Return the (X, Y) coordinate for the center point of the cell that contains the specified text.  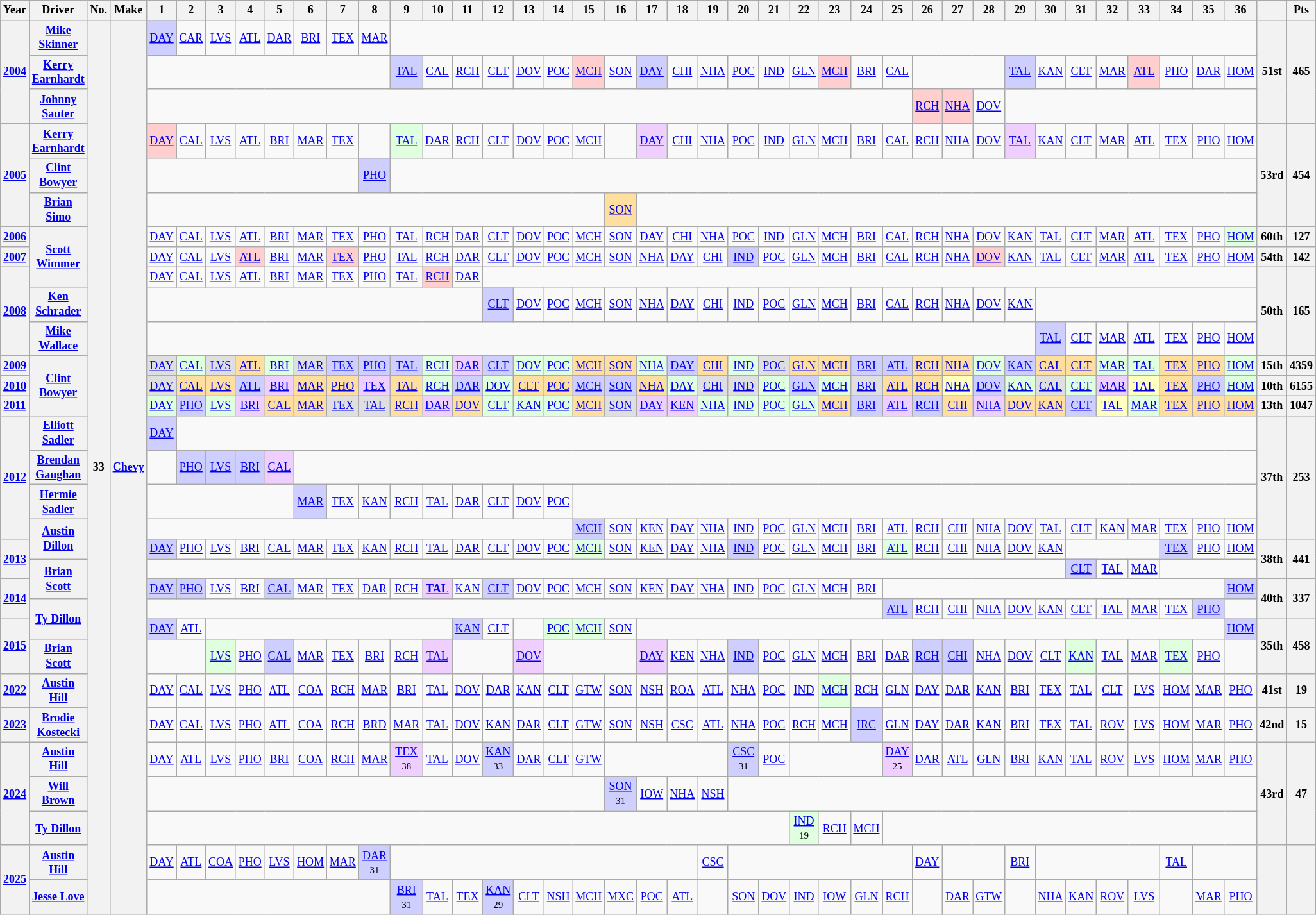
KAN33 (498, 759)
2006 (15, 237)
142 (1302, 256)
2013 (15, 559)
Year (15, 10)
5 (280, 10)
253 (1302, 477)
2012 (15, 477)
1 (162, 10)
Austin Dillon (58, 539)
38th (1272, 559)
BRI31 (407, 897)
13th (1272, 405)
20 (743, 10)
21 (774, 10)
Jesse Love (58, 897)
2010 (15, 386)
23 (834, 10)
10th (1272, 386)
10 (437, 10)
41st (1272, 691)
35 (1209, 10)
Brodie Kostecki (58, 725)
Scott Wimmer (58, 257)
465 (1302, 72)
1047 (1302, 405)
Hermie Sadler (58, 502)
12 (498, 10)
35th (1272, 646)
31 (1081, 10)
3 (221, 10)
Brian Simo (58, 210)
34 (1176, 10)
Make (128, 10)
14 (558, 10)
2004 (15, 72)
36 (1240, 10)
2014 (15, 599)
IRC (866, 725)
BRD (375, 725)
No. (99, 10)
32 (1112, 10)
43rd (1272, 794)
9 (407, 10)
458 (1302, 646)
29 (1020, 10)
DAR31 (375, 862)
Chevy (128, 467)
4 (250, 10)
17 (652, 10)
ROA (682, 691)
27 (957, 10)
60th (1272, 237)
Brendan Gaughan (58, 467)
6155 (1302, 386)
2011 (15, 405)
Mike Skinner (58, 38)
24 (866, 10)
15th (1272, 365)
DAY25 (898, 759)
30 (1050, 10)
2015 (15, 646)
127 (1302, 237)
CAR (191, 38)
Elliott Sadler (58, 433)
441 (1302, 559)
2 (191, 10)
26 (927, 10)
MXC (621, 897)
37th (1272, 477)
18 (682, 10)
2005 (15, 176)
337 (1302, 599)
2023 (15, 725)
SON31 (621, 794)
2009 (15, 365)
6 (310, 10)
Mike Wallace (58, 339)
KAN29 (498, 897)
TEX38 (407, 759)
2025 (15, 880)
2008 (15, 312)
13 (529, 10)
Johnny Sauter (58, 106)
4359 (1302, 365)
28 (989, 10)
16 (621, 10)
8 (375, 10)
50th (1272, 312)
22 (804, 10)
42nd (1272, 725)
2022 (15, 691)
53rd (1272, 176)
2024 (15, 794)
454 (1302, 176)
25 (898, 10)
51st (1272, 72)
47 (1302, 794)
Pts (1302, 10)
2007 (15, 256)
7 (342, 10)
CSC31 (743, 759)
54th (1272, 256)
40th (1272, 599)
165 (1302, 312)
Will Brown (58, 794)
Ken Schrader (58, 304)
11 (468, 10)
Driver (58, 10)
IND19 (804, 828)
